Pinpoint the cell where the given text exists, returning its (X, Y) midpoint coordinate. 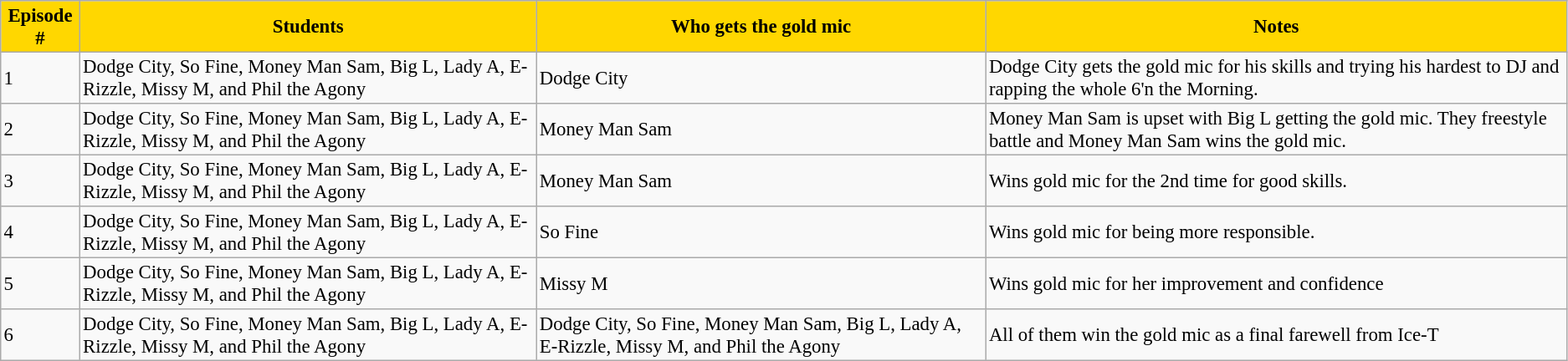
Students (308, 27)
Wins gold mic for her improvement and confidence (1276, 283)
6 (40, 335)
Notes (1276, 27)
Money Man Sam is upset with Big L getting the gold mic. They freestyle battle and Money Man Sam wins the gold mic. (1276, 130)
1 (40, 78)
Episode # (40, 27)
Missy M (761, 283)
Wins gold mic for being more responsible. (1276, 232)
Dodge City (761, 78)
Who gets the gold mic (761, 27)
5 (40, 283)
2 (40, 130)
4 (40, 232)
Dodge City gets the gold mic for his skills and trying his hardest to DJ and rapping the whole 6'n the Morning. (1276, 78)
3 (40, 180)
Wins gold mic for the 2nd time for good skills. (1276, 180)
So Fine (761, 232)
All of them win the gold mic as a final farewell from Ice-T (1276, 335)
